Search for the cell housing the specified text and yield its (X, Y) center coordinate. 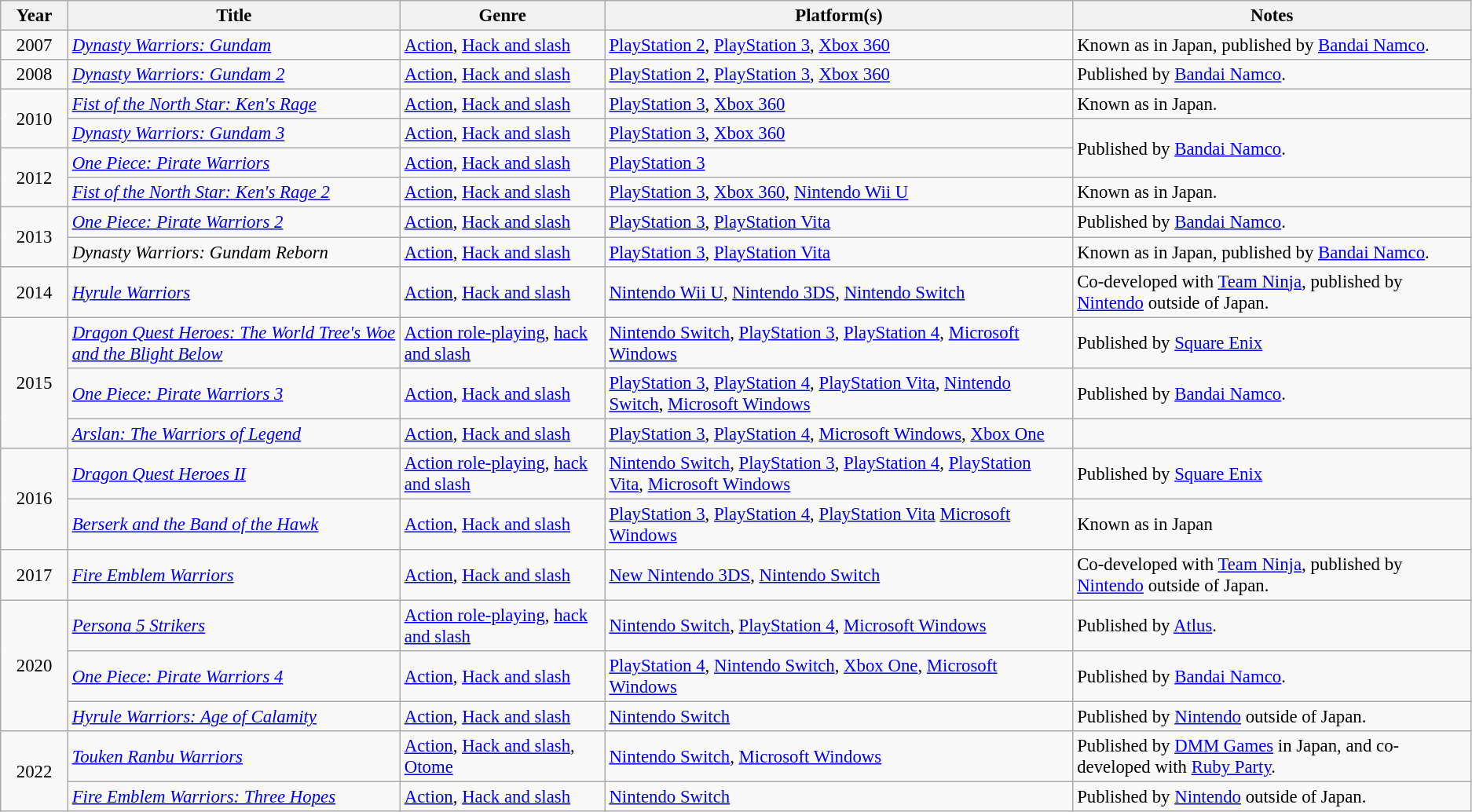
Dragon Quest Heroes II (234, 474)
Dynasty Warriors: Gundam 2 (234, 75)
PlayStation 3, PlayStation 4, PlayStation Vita, Nintendo Switch, Microsoft Windows (839, 393)
Genre (503, 16)
Fire Emblem Warriors: Three Hopes (234, 797)
2017 (35, 575)
One Piece: Pirate Warriors 3 (234, 393)
Nintendo Switch, PlayStation 3, PlayStation 4, PlayStation Vita, Microsoft Windows (839, 474)
Touken Ranbu Warriors (234, 757)
Dragon Quest Heroes: The World Tree's Woe and the Blight Below (234, 342)
2022 (35, 771)
PlayStation 3, PlayStation 4, Microsoft Windows, Xbox One (839, 433)
2013 (35, 237)
Dynasty Warriors: Gundam 3 (234, 134)
Fist of the North Star: Ken's Rage 2 (234, 192)
Nintendo Wii U, Nintendo 3DS, Nintendo Switch (839, 292)
Nintendo Switch, Microsoft Windows (839, 757)
One Piece: Pirate Warriors (234, 163)
PlayStation 4, Nintendo Switch, Xbox One, Microsoft Windows (839, 677)
Notes (1272, 16)
Dynasty Warriors: Gundam Reborn (234, 252)
2008 (35, 75)
Known as in Japan (1272, 525)
Berserk and the Band of the Hawk (234, 525)
New Nintendo 3DS, Nintendo Switch (839, 575)
2010 (35, 119)
Hyrule Warriors (234, 292)
Arslan: The Warriors of Legend (234, 433)
Year (35, 16)
Published by DMM Games in Japan, and co-developed with Ruby Party. (1272, 757)
2015 (35, 383)
Persona 5 Strikers (234, 625)
Action, Hack and slash, Otome (503, 757)
PlayStation 3, PlayStation 4, PlayStation Vita Microsoft Windows (839, 525)
Hyrule Warriors: Age of Calamity (234, 717)
Nintendo Switch, PlayStation 3, PlayStation 4, Microsoft Windows (839, 342)
Nintendo Switch, PlayStation 4, Microsoft Windows (839, 625)
Title (234, 16)
Published by Atlus. (1272, 625)
One Piece: Pirate Warriors 4 (234, 677)
Platform(s) (839, 16)
2007 (35, 46)
2016 (35, 499)
Dynasty Warriors: Gundam (234, 46)
2014 (35, 292)
2012 (35, 177)
PlayStation 3, Xbox 360, Nintendo Wii U (839, 192)
2020 (35, 666)
Fist of the North Star: Ken's Rage (234, 104)
PlayStation 3 (839, 163)
One Piece: Pirate Warriors 2 (234, 222)
Fire Emblem Warriors (234, 575)
